Find where the given text appears and provide that cell's center as (x, y) coordinate. 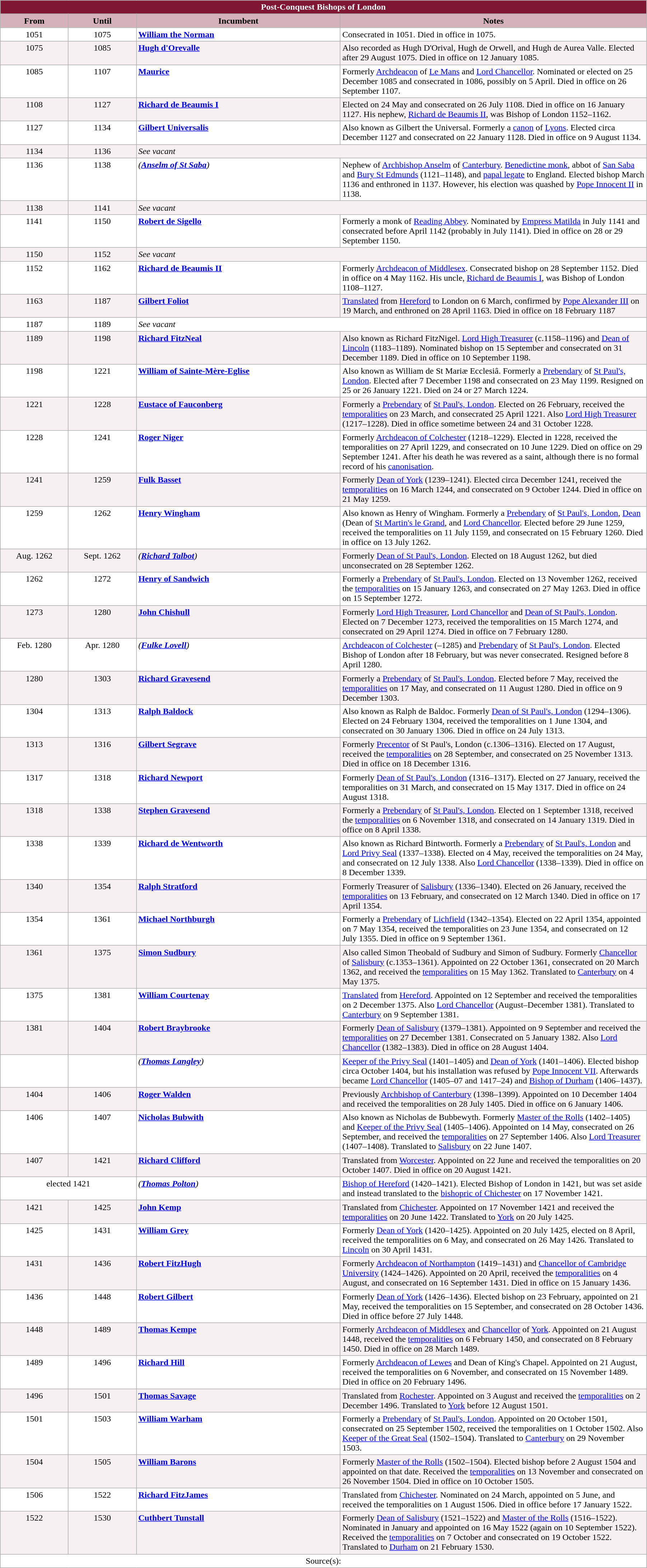
Nicholas Bubwith (238, 1132)
Richard Clifford (238, 1165)
Richard FitzNeal (238, 348)
Maurice (238, 81)
1506 (34, 1500)
1316 (102, 754)
William of Sainte-Mère-Eglise (238, 381)
elected 1421 (68, 1188)
Hugh d'Orevalle (238, 53)
Until (102, 21)
Aug. 1262 (34, 561)
1303 (102, 688)
(Richard Talbot) (238, 561)
Richard de Beaumis II (238, 278)
Ralph Baldock (238, 721)
Translated from Chichester. Appointed on 17 November 1421 and received the temporalities on 20 June 1422. Translated to York on 20 July 1425. (493, 1212)
1503 (102, 1434)
Henry of Sandwich (238, 589)
(Thomas Langley) (238, 1071)
1504 (34, 1471)
From (34, 21)
William the Norman (238, 34)
Fulk Basset (238, 490)
1163 (34, 306)
1530 (102, 1533)
Gilbert Segrave (238, 754)
Sept. 1262 (102, 561)
Formerly Dean of St Paul's, London. Elected on 18 August 1262, but died unconsecrated on 28 September 1262. (493, 561)
(Thomas Polton) (238, 1188)
Translated from Rochester. Appointed on 3 August and received the temporalities on 2 December 1496. Translated to York before 12 August 1501. (493, 1401)
Gilbert Foliot (238, 306)
Robert de Sigello (238, 231)
Simon Sudbury (238, 967)
Robert FitzHugh (238, 1273)
Also recorded as Hugh D'Orival, Hugh de Orwell, and Hugh de Aurea Valle. Elected after 29 August 1075. Died in office on 12 January 1085. (493, 53)
Ralph Stratford (238, 896)
Richard Newport (238, 787)
(Fulke Lovell) (238, 655)
John Chishull (238, 622)
Stephen Gravesend (238, 820)
1051 (34, 34)
1505 (102, 1471)
Roger Niger (238, 452)
Eustace of Fauconberg (238, 414)
Richard FitzJames (238, 1500)
William Courtenay (238, 1005)
Translated from Worcester. Appointed on 22 June and received the temporalities on 20 October 1407. Died in office on 20 August 1421. (493, 1165)
Apr. 1280 (102, 655)
Feb. 1280 (34, 655)
1162 (102, 278)
Cuthbert Tunstall (238, 1533)
Thomas Savage (238, 1401)
1107 (102, 81)
1108 (34, 109)
Consecrated in 1051. Died in office in 1075. (493, 34)
Gilbert Universalis (238, 133)
William Grey (238, 1240)
Richard Hill (238, 1372)
Notes (493, 21)
William Barons (238, 1471)
1304 (34, 721)
Richard de Beaumis I (238, 109)
Thomas Kempe (238, 1339)
Michael Northburgh (238, 929)
1317 (34, 787)
Post-Conquest Bishops of London (323, 7)
Richard de Wentworth (238, 858)
(Anselm of St Saba) (238, 179)
Incumbent (238, 21)
Richard Gravesend (238, 688)
Robert Gilbert (238, 1306)
1340 (34, 896)
Henry Wingham (238, 528)
Source(s): (323, 1561)
Robert Braybrooke (238, 1038)
Roger Walden (238, 1099)
1273 (34, 622)
1339 (102, 858)
1272 (102, 589)
John Kemp (238, 1212)
William Warham (238, 1434)
